Return (X, Y) of the center of cell containing provided text 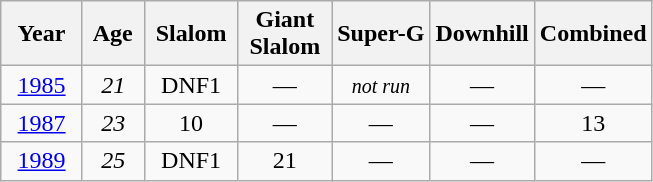
25 (113, 161)
Giant Slalom (285, 34)
Slalom (191, 34)
1989 (42, 161)
1985 (42, 85)
Downhill (482, 34)
Super-G (381, 34)
23 (113, 123)
13 (593, 123)
not run (381, 85)
Combined (593, 34)
Year (42, 34)
Age (113, 34)
10 (191, 123)
1987 (42, 123)
